From the cell containing the given text, extract its center point as [X, Y] coordinate. 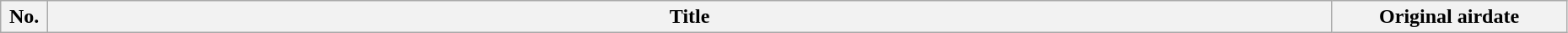
Title [689, 17]
No. [24, 17]
Original airdate [1449, 17]
